Extract the [X, Y] coordinate from the center of the cell holding the provided text.  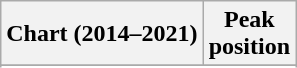
Chart (2014–2021) [102, 34]
Peakposition [249, 34]
